Search for the cell housing the specified text and yield its [x, y] center coordinate. 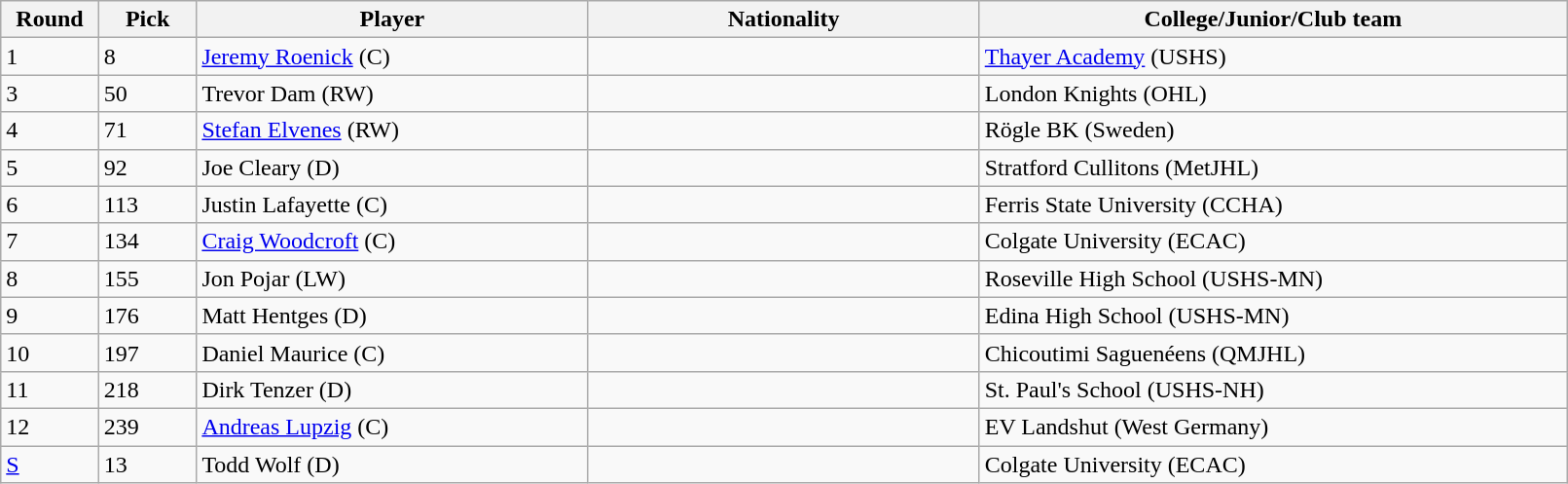
Chicoutimi Saguenéens (QMJHL) [1273, 353]
113 [148, 205]
Ferris State University (CCHA) [1273, 205]
Thayer Academy (USHS) [1273, 56]
134 [148, 242]
Andreas Lupzig (C) [392, 427]
Roseville High School (USHS-MN) [1273, 279]
12 [51, 427]
197 [148, 353]
7 [51, 242]
Player [392, 19]
College/Junior/Club team [1273, 19]
92 [148, 168]
Jon Pojar (LW) [392, 279]
Trevor Dam (RW) [392, 93]
Dirk Tenzer (D) [392, 390]
218 [148, 390]
50 [148, 93]
Nationality [784, 19]
Jeremy Roenick (C) [392, 56]
6 [51, 205]
10 [51, 353]
Daniel Maurice (C) [392, 353]
Todd Wolf (D) [392, 465]
Edina High School (USHS-MN) [1273, 316]
Justin Lafayette (C) [392, 205]
London Knights (OHL) [1273, 93]
Pick [148, 19]
Joe Cleary (D) [392, 168]
1 [51, 56]
Matt Hentges (D) [392, 316]
176 [148, 316]
St. Paul's School (USHS-NH) [1273, 390]
S [51, 465]
Stratford Cullitons (MetJHL) [1273, 168]
Stefan Elvenes (RW) [392, 130]
Craig Woodcroft (C) [392, 242]
13 [148, 465]
9 [51, 316]
5 [51, 168]
4 [51, 130]
239 [148, 427]
EV Landshut (West Germany) [1273, 427]
Rögle BK (Sweden) [1273, 130]
3 [51, 93]
155 [148, 279]
71 [148, 130]
11 [51, 390]
Round [51, 19]
